Search for the cell housing the specified text and yield its (x, y) center coordinate. 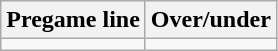
Pregame line (74, 20)
Over/under (210, 20)
